Extract the (X, Y) coordinate from the center of the cell holding the provided text.  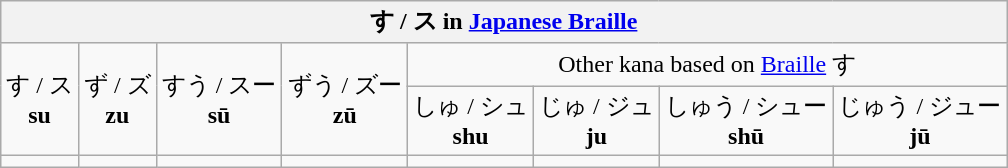
Other kana based on Braille す (708, 64)
す / ス su (40, 99)
ずう / ズー zū (345, 99)
ず / ズ zu (117, 99)
すう / スー sū (219, 99)
じゅ / ジュ ju (596, 121)
しゅ / シュ shu (471, 121)
しゅう / シュー shū (746, 121)
じゅう / ジュー jū (920, 121)
す / ス in Japanese Braille (504, 22)
